Search for the cell housing the specified text and yield its (X, Y) center coordinate. 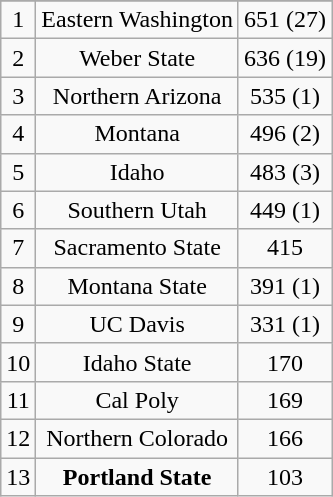
8 (18, 286)
7 (18, 248)
4 (18, 134)
170 (284, 362)
Weber State (138, 58)
Cal Poly (138, 400)
2 (18, 58)
11 (18, 400)
Idaho (138, 172)
13 (18, 477)
391 (1) (284, 286)
Southern Utah (138, 210)
496 (2) (284, 134)
Idaho State (138, 362)
103 (284, 477)
449 (1) (284, 210)
Portland State (138, 477)
331 (1) (284, 324)
12 (18, 438)
Northern Colorado (138, 438)
UC Davis (138, 324)
10 (18, 362)
1 (18, 20)
9 (18, 324)
5 (18, 172)
636 (19) (284, 58)
Montana (138, 134)
166 (284, 438)
6 (18, 210)
Northern Arizona (138, 96)
169 (284, 400)
535 (1) (284, 96)
651 (27) (284, 20)
Eastern Washington (138, 20)
Montana State (138, 286)
Sacramento State (138, 248)
415 (284, 248)
483 (3) (284, 172)
3 (18, 96)
